Return [x, y] of the center of cell containing provided text 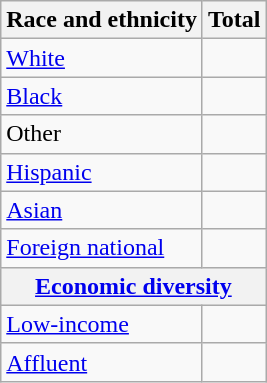
Total [234, 20]
Economic diversity [134, 286]
Hispanic [102, 172]
Other [102, 134]
Low-income [102, 324]
Affluent [102, 362]
Black [102, 96]
Foreign national [102, 248]
Asian [102, 210]
Race and ethnicity [102, 20]
White [102, 58]
